Provide the [x, y] coordinate of the cell's center where the given text is located.  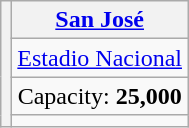
Capacity: 25,000 [100, 96]
Estadio Nacional [100, 58]
San José [100, 20]
